Identify which cell holds the provided text, then report its (x, y) central coordinate. 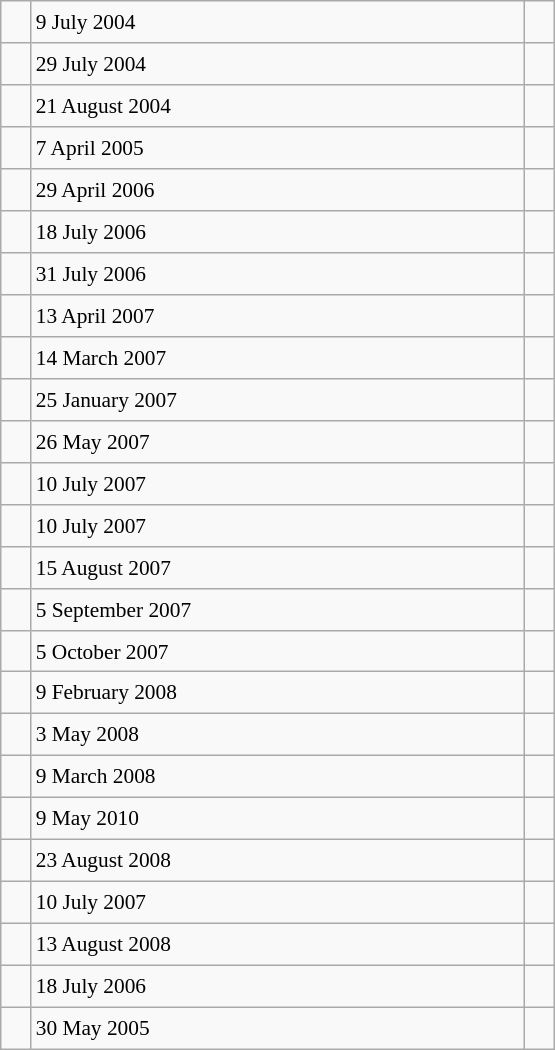
5 September 2007 (278, 609)
3 May 2008 (278, 735)
7 April 2005 (278, 148)
23 August 2008 (278, 861)
9 February 2008 (278, 693)
30 May 2005 (278, 1028)
9 March 2008 (278, 777)
25 January 2007 (278, 399)
9 May 2010 (278, 819)
31 July 2006 (278, 274)
14 March 2007 (278, 358)
26 May 2007 (278, 441)
15 August 2007 (278, 567)
29 April 2006 (278, 190)
5 October 2007 (278, 651)
9 July 2004 (278, 22)
21 August 2004 (278, 106)
13 April 2007 (278, 316)
29 July 2004 (278, 64)
13 August 2008 (278, 945)
